From the cell containing the given text, extract its center point as (x, y) coordinate. 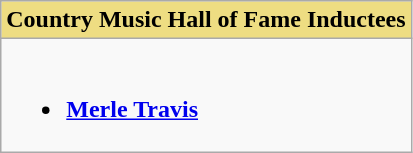
Country Music Hall of Fame Inductees (206, 20)
Merle Travis (206, 96)
